Capture the cell that displays the provided text and extract its [X, Y] central coordinate. 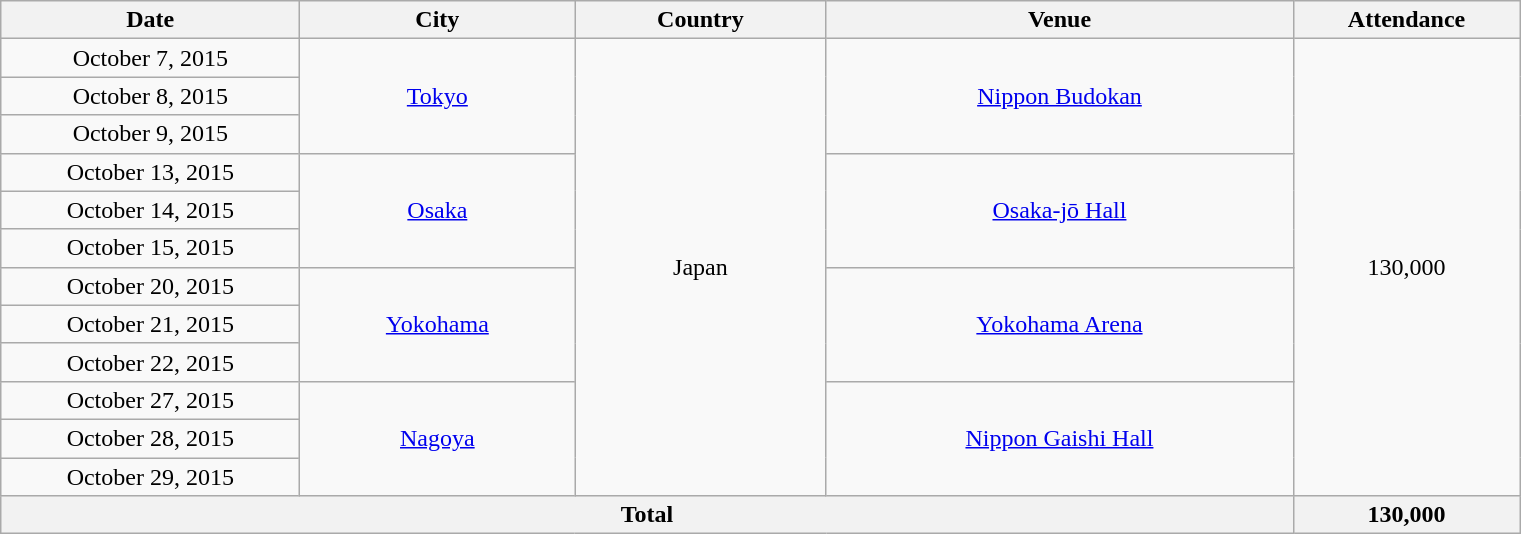
October 15, 2015 [150, 248]
Country [700, 20]
Total [647, 515]
Nagoya [438, 438]
Date [150, 20]
October 21, 2015 [150, 324]
Venue [1060, 20]
Japan [700, 268]
October 9, 2015 [150, 134]
October 20, 2015 [150, 286]
October 13, 2015 [150, 172]
October 29, 2015 [150, 477]
City [438, 20]
Nippon Gaishi Hall [1060, 438]
October 7, 2015 [150, 58]
October 27, 2015 [150, 400]
Yokohama Arena [1060, 324]
October 22, 2015 [150, 362]
October 28, 2015 [150, 438]
Yokohama [438, 324]
Nippon Budokan [1060, 96]
Osaka-jō Hall [1060, 210]
October 8, 2015 [150, 96]
October 14, 2015 [150, 210]
Tokyo [438, 96]
Osaka [438, 210]
Attendance [1406, 20]
